Determine the (X, Y) coordinate at the center of the cell enclosing the given text.  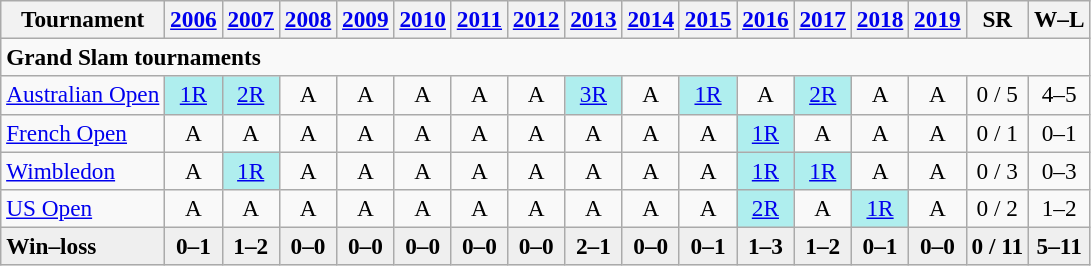
2007 (250, 19)
Tournament (83, 19)
0 / 5 (998, 95)
2018 (880, 19)
W–L (1060, 19)
0 / 2 (998, 208)
2006 (194, 19)
2012 (536, 19)
2010 (422, 19)
US Open (83, 208)
4–5 (1060, 95)
2014 (650, 19)
2–1 (594, 246)
0 / 3 (998, 170)
2008 (308, 19)
Australian Open (83, 95)
5–11 (1060, 246)
1–3 (766, 246)
2015 (708, 19)
2011 (479, 19)
Grand Slam tournaments (546, 57)
French Open (83, 133)
2013 (594, 19)
2017 (822, 19)
Wimbledon (83, 170)
0–3 (1060, 170)
2019 (938, 19)
Win–loss (83, 246)
2009 (366, 19)
0 / 1 (998, 133)
3R (594, 95)
2016 (766, 19)
SR (998, 19)
0 / 11 (998, 246)
